Identify which cell holds the provided text, then report its [X, Y] central coordinate. 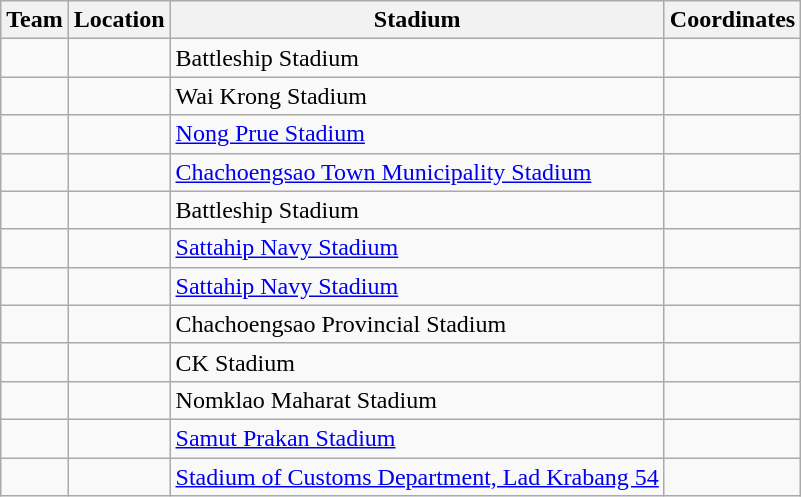
Coordinates [732, 20]
Team [35, 20]
Chachoengsao Provincial Stadium [417, 324]
Location [119, 20]
Stadium of Customs Department, Lad Krabang 54 [417, 477]
Stadium [417, 20]
Chachoengsao Town Municipality Stadium [417, 172]
Nomklao Maharat Stadium [417, 400]
CK Stadium [417, 362]
Nong Prue Stadium [417, 134]
Samut Prakan Stadium [417, 438]
Wai Krong Stadium [417, 96]
